Detect which cell encompasses the target text, then output its (x, y) center coordinate. 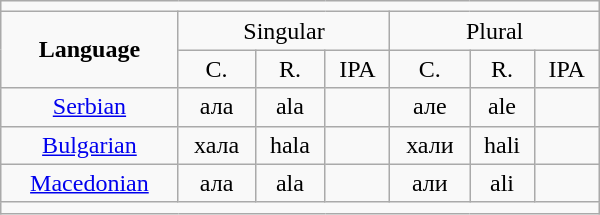
хали (430, 145)
Macedonian (90, 183)
hala (290, 145)
Singular (284, 31)
але (430, 107)
hali (502, 145)
хала (216, 145)
Language (90, 50)
Bulgarian (90, 145)
ali (502, 183)
ale (502, 107)
Plural (494, 31)
али (430, 183)
Serbian (90, 107)
